Detect which cell encompasses the target text, then output its [X, Y] center coordinate. 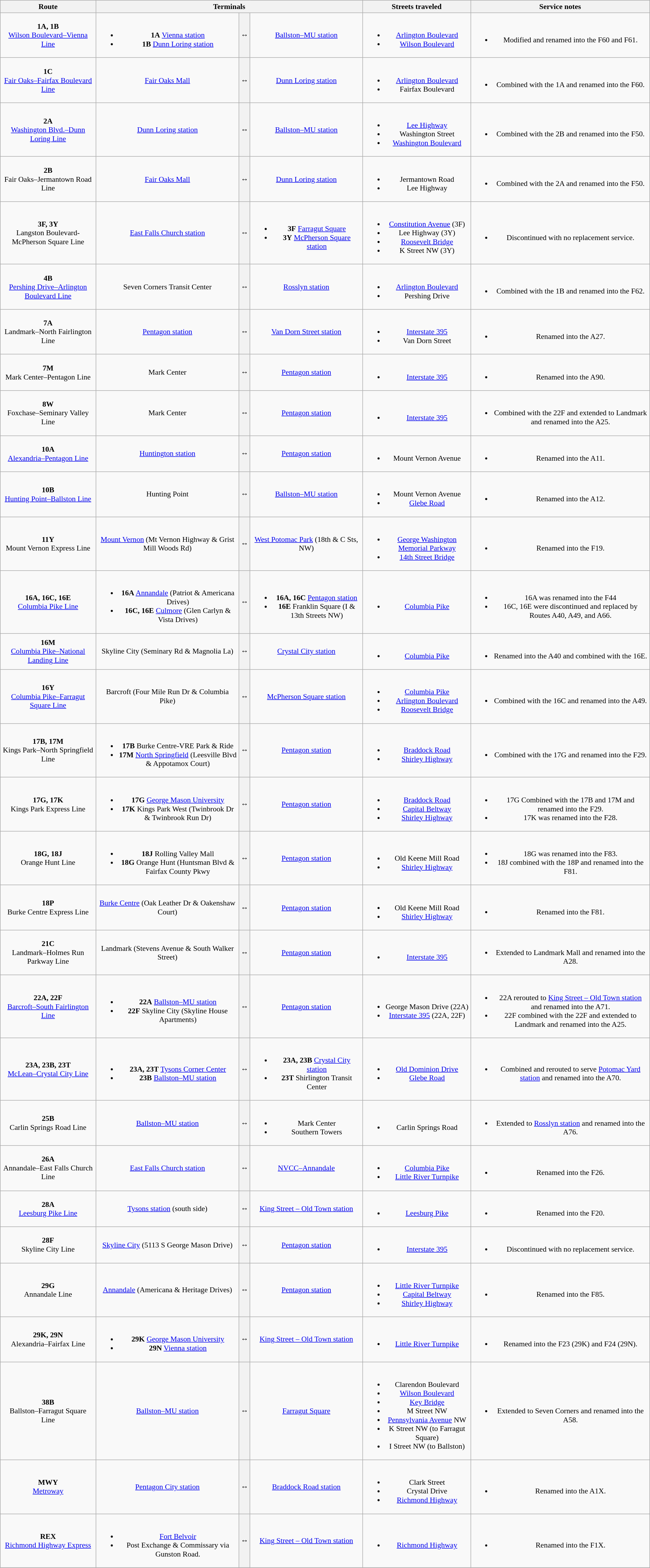
Combined with the 2A and renamed into the F50. [560, 179]
Extended to Rosslyn station and renamed into the A76. [560, 1123]
23A, 23B, 23TMcLean–Crystal City Line [48, 1069]
17B, 17MKings Park–North Springfield Line [48, 751]
Van Dorn Street station [306, 332]
Tysons station (south side) [167, 1209]
Renamed into the A40 and combined with the 16E. [560, 651]
16A was renamed into the F4416C, 16E were discontinued and replaced by Routes A40, A49, and A66. [560, 602]
16A, 16C, 16EColumbia Pike Line [48, 602]
38BBallston–Farragut Square Line [48, 1411]
Arlington BoulevardPershing Drive [417, 287]
MWYMetroway [48, 1487]
Crystal City station [306, 651]
23A, 23B Crystal City station23T Shirlington Transit Center [306, 1069]
28FSkyline City Line [48, 1245]
Seven Corners Transit Center [167, 287]
Braddock Road station [306, 1487]
23A, 23T Tysons Corner Center23B Ballston–MU station [167, 1069]
16YColumbia Pike–Farragut Square Line [48, 697]
Clark StreetCrystal DriveRichmond Highway [417, 1487]
Streets traveled [417, 7]
10AAlexandria–Pentagon Line [48, 454]
16A, 16C Pentagon station16E Franklin Square (I & 13th Streets NW) [306, 602]
Renamed into the F19. [560, 544]
Old Dominion DriveGlebe Road [417, 1069]
Renamed into the F85. [560, 1290]
Braddock RoadShirley Highway [417, 751]
Extended to Seven Corners and renamed into the A58. [560, 1411]
1A, 1BWilson Boulevard–Vienna Line [48, 35]
22A, 22FBarcroft–South Fairlington Line [48, 1007]
Extended to Landmark Mall and renamed into the A28. [560, 953]
Mount Vernon AvenueGlebe Road [417, 494]
Combined with the 1B and renamed into the F62. [560, 287]
Mark CenterSouthern Towers [306, 1123]
Renamed into the F20. [560, 1209]
16A Annandale (Patriot & Americana Drives)16C, 16E Culmore (Glen Carlyn & Vista Drives) [167, 602]
McPherson Square station [306, 697]
28ALeesburg Pike Line [48, 1209]
17G, 17KKings Park Express Line [48, 804]
18J Rolling Valley Mall18G Orange Hunt (Huntsman Blvd & Fairfax County Pkwy [167, 858]
11YMount Vernon Express Line [48, 544]
Skyline City (Seminary Rd & Magnolia La) [167, 651]
Burke Centre (Oak Leather Dr & Oakenshaw Court) [167, 908]
Pentagon City station [167, 1487]
Combined with the 17G and renamed into the F29. [560, 751]
17G George Mason University17K Kings Park West (Twinbrook Dr & Twinbrook Run Dr) [167, 804]
1A Vienna station1B Dunn Loring station [167, 35]
Renamed into the F1X. [560, 1541]
17B Burke Centre-VRE Park & Ride17M North Springfield (Leesville Blvd & Appotamox Court) [167, 751]
Arlington BoulevardFairfax Boulevard [417, 80]
Barcroft (Four Mile Run Dr & Columbia Pike) [167, 697]
Rosslyn station [306, 287]
26AAnnandale–East Falls Church Line [48, 1168]
Columbia PikeArlington BoulevardRoosevelt Bridge [417, 697]
Combined with the 2B and renamed into the F50. [560, 130]
Huntington station [167, 454]
22A Ballston–MU station22F Skyline City (Skyline House Apartments) [167, 1007]
Skyline City (5113 S George Mason Drive) [167, 1245]
Renamed into the A11. [560, 454]
Renamed into the A90. [560, 373]
17G Combined with the 17B and 17M and renamed into the F29.17K was renamed into the F28. [560, 804]
NVCC–Annandale [306, 1168]
29GAnnandale Line [48, 1290]
Mount Vernon Avenue [417, 454]
Lee HighwayWashington StreetWashington Boulevard [417, 130]
Terminals [229, 7]
21CLandmark–Holmes Run Parkway Line [48, 953]
Renamed into the F26. [560, 1168]
Little River TurnpikeCapital BeltwayShirley Highway [417, 1290]
Renamed into the A1X. [560, 1487]
Service notes [560, 7]
Jermantown RoadLee Highway [417, 179]
Renamed into the F23 (29K) and F24 (29N). [560, 1339]
Braddock RoadCapital BeltwayShirley Highway [417, 804]
16MColumbia Pike–National Landing Line [48, 651]
Combined with the 16C and renamed into the A49. [560, 697]
29K George Mason University29N Vienna station [167, 1339]
25BCarlin Springs Road Line [48, 1123]
Columbia PikeLittle River Turnpike [417, 1168]
REXRichmond Highway Express [48, 1541]
Modified and renamed into the F60 and F61. [560, 35]
3F Farragut Square3Y McPherson Square station [306, 233]
Leesburg Pike [417, 1209]
18PBurke Centre Express Line [48, 908]
Little River Turnpike [417, 1339]
Carlin Springs Road [417, 1123]
George Washington Memorial Parkway14th Street Bridge [417, 544]
Renamed into the A12. [560, 494]
18G was renamed into the F83.18J combined with the 18P and renamed into the F81. [560, 858]
7ALandmark–North Fairlington Line [48, 332]
West Potomac Park (18th & C Sts, NW) [306, 544]
2AWashington Blvd.–Dunn Loring Line [48, 130]
Clarendon BoulevardWilson BoulevardKey BridgeM Street NWPennsylvania Avenue NWK Street NW (to Farragut Square)I Street NW (to Ballston) [417, 1411]
1CFair Oaks–Fairfax Boulevard Line [48, 80]
7MMark Center–Pentagon Line [48, 373]
10BHunting Point–Ballston Line [48, 494]
Annandale (Americana & Heritage Drives) [167, 1290]
Mount Vernon (Mt Vernon Highway & Grist Mill Woods Rd) [167, 544]
Combined and rerouted to serve Potomac Yard station and renamed into the A70. [560, 1069]
Farragut Square [306, 1411]
Fort BelvoirPost Exchange & Commissary via Gunston Road. [167, 1541]
George Mason Drive (22A)Interstate 395 (22A, 22F) [417, 1007]
Route [48, 7]
Hunting Point [167, 494]
3F, 3YLangston Boulevard-McPherson Square Line [48, 233]
Interstate 395Van Dorn Street [417, 332]
Combined with the 1A and renamed into the F60. [560, 80]
Renamed into the F81. [560, 908]
Combined with the 22F and extended to Landmark and renamed into the A25. [560, 413]
29K, 29NAlexandria–Fairfax Line [48, 1339]
Richmond Highway [417, 1541]
Renamed into the A27. [560, 332]
Arlington BoulevardWilson Boulevard [417, 35]
4BPershing Drive–Arlington Boulevard Line [48, 287]
18G, 18JOrange Hunt Line [48, 858]
22A rerouted to King Street – Old Town station and renamed into the A71.22F combined with the 22F and extended to Landmark and renamed into the A25. [560, 1007]
2BFair Oaks–Jermantown Road Line [48, 179]
8WFoxchase–Seminary Valley Line [48, 413]
Constitution Avenue (3F)Lee Highway (3Y)Roosevelt BridgeK Street NW (3Y) [417, 233]
Landmark (Stevens Avenue & South Walker Street) [167, 953]
